Capture the cell that displays the provided text and extract its (X, Y) central coordinate. 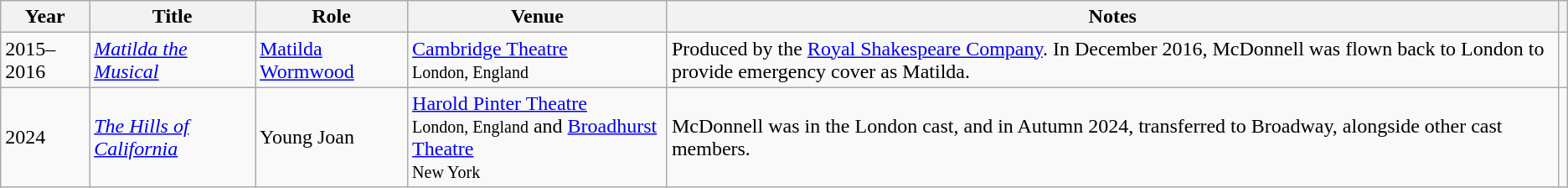
Cambridge Theatre London, England (538, 60)
McDonnell was in the London cast, and in Autumn 2024, transferred to Broadway, alongside other cast members. (1112, 138)
Harold Pinter Theatre London, England and Broadhurst Theatre New York (538, 138)
The Hills of California (173, 138)
Young Joan (331, 138)
Title (173, 17)
Matilda Wormwood (331, 60)
Notes (1112, 17)
Role (331, 17)
Matilda the Musical (173, 60)
2015–2016 (45, 60)
2024 (45, 138)
Venue (538, 17)
Year (45, 17)
Produced by the Royal Shakespeare Company. In December 2016, McDonnell was flown back to London to provide emergency cover as Matilda. (1112, 60)
